Capture the cell that displays the provided text and extract its [x, y] central coordinate. 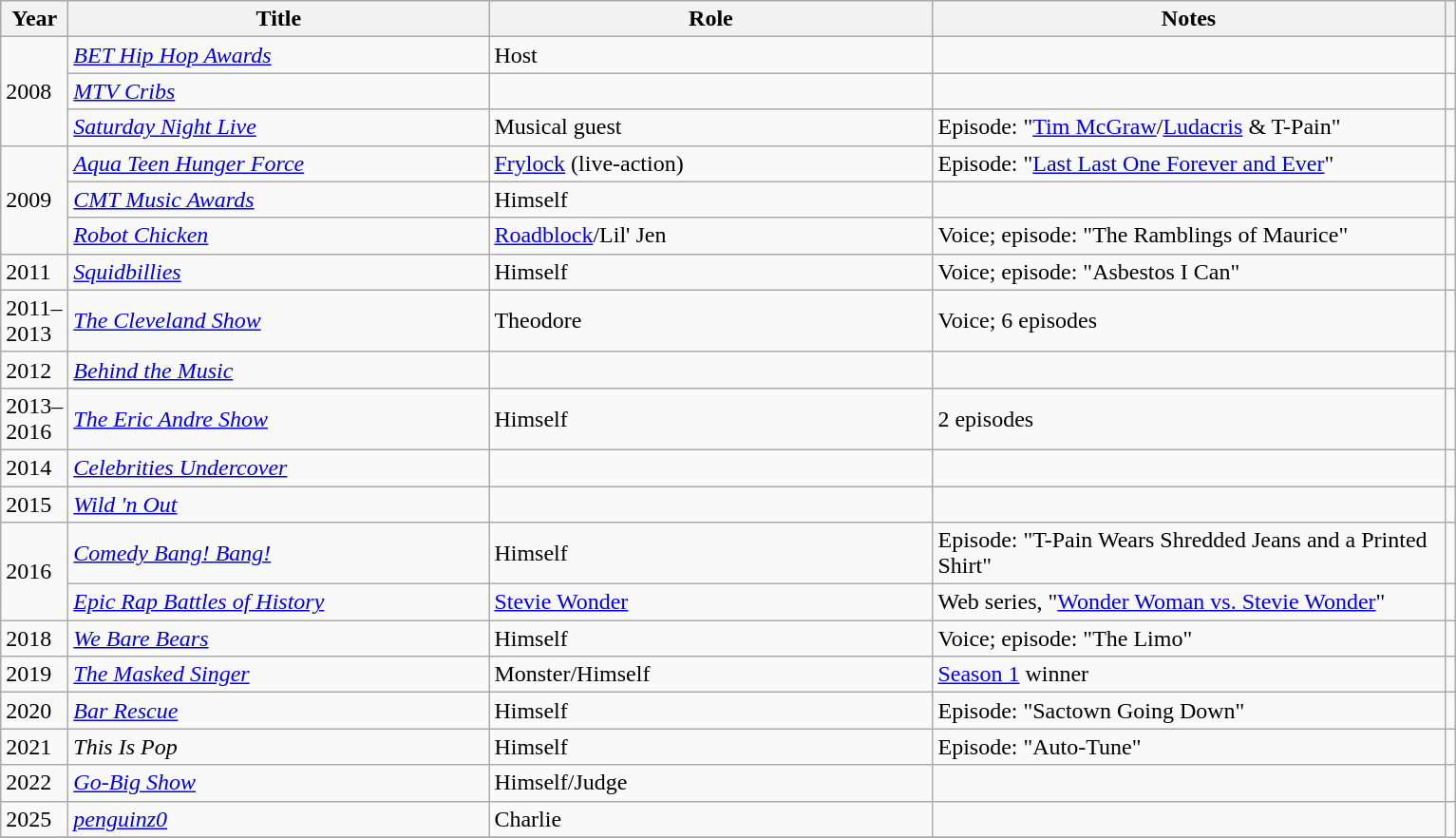
2013–2016 [34, 418]
This Is Pop [279, 747]
penguinz0 [279, 819]
BET Hip Hop Awards [279, 55]
Voice; episode: "The Limo" [1189, 638]
2022 [34, 783]
Musical guest [710, 127]
Stevie Wonder [710, 602]
We Bare Bears [279, 638]
Monster/Himself [710, 675]
2015 [34, 505]
Celebrities Undercover [279, 467]
Host [710, 55]
Aqua Teen Hunger Force [279, 163]
Behind the Music [279, 370]
Episode: "Sactown Going Down" [1189, 711]
2014 [34, 467]
2008 [34, 91]
The Masked Singer [279, 675]
Voice; 6 episodes [1189, 321]
Episode: "Last Last One Forever and Ever" [1189, 163]
Bar Rescue [279, 711]
The Cleveland Show [279, 321]
2025 [34, 819]
MTV Cribs [279, 91]
Go-Big Show [279, 783]
Episode: "Tim McGraw/Ludacris & T-Pain" [1189, 127]
Notes [1189, 19]
2009 [34, 200]
Frylock (live-action) [710, 163]
2 episodes [1189, 418]
Voice; episode: "The Ramblings of Maurice" [1189, 236]
The Eric Andre Show [279, 418]
Voice; episode: "Asbestos I Can" [1189, 272]
2019 [34, 675]
Role [710, 19]
Season 1 winner [1189, 675]
Wild 'n Out [279, 505]
2012 [34, 370]
Year [34, 19]
Himself/Judge [710, 783]
2021 [34, 747]
Roadblock/Lil' Jen [710, 236]
2016 [34, 572]
Theodore [710, 321]
Comedy Bang! Bang! [279, 553]
Title [279, 19]
2011 [34, 272]
Charlie [710, 819]
Episode: "T-Pain Wears Shredded Jeans and a Printed Shirt" [1189, 553]
Web series, "Wonder Woman vs. Stevie Wonder" [1189, 602]
2011–2013 [34, 321]
2020 [34, 711]
Episode: "Auto-Tune" [1189, 747]
CMT Music Awards [279, 200]
Squidbillies [279, 272]
Robot Chicken [279, 236]
Saturday Night Live [279, 127]
2018 [34, 638]
Epic Rap Battles of History [279, 602]
